Find where the given text appears and provide that cell's center as [X, Y] coordinate. 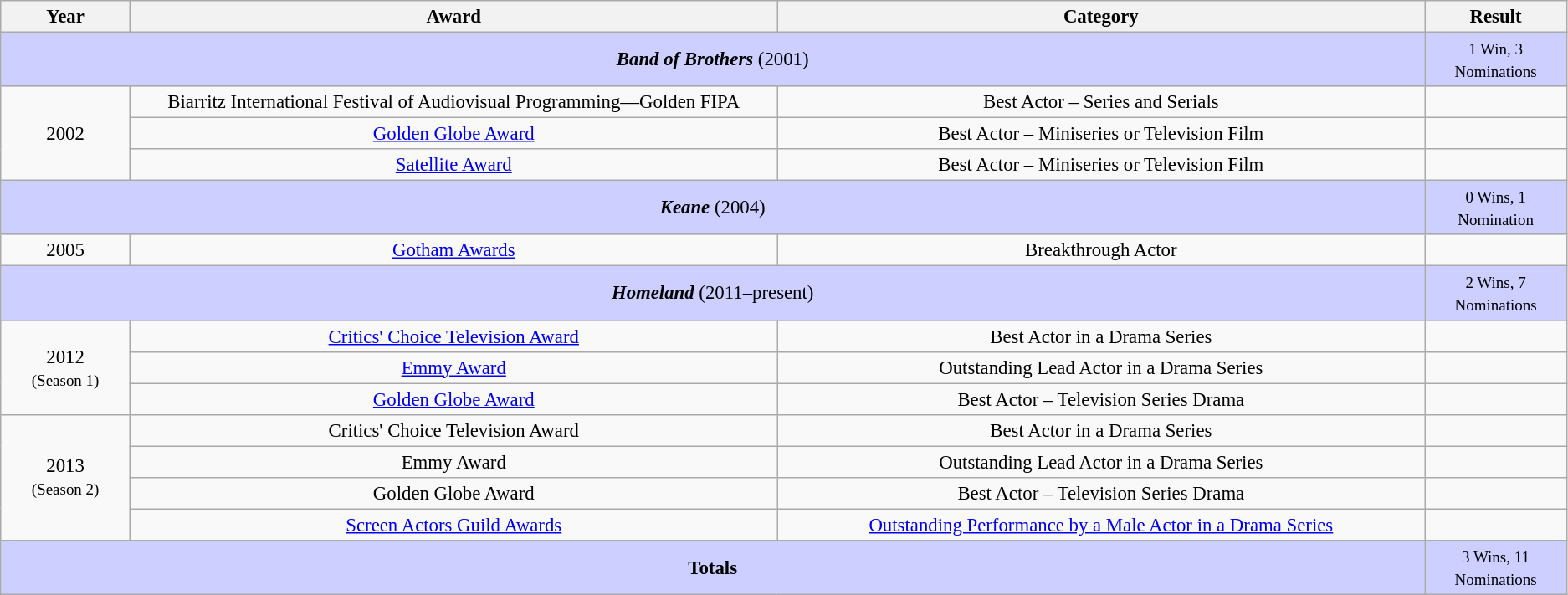
Homeland (2011–present) [713, 293]
2002 [65, 134]
Gotham Awards [453, 250]
Category [1101, 17]
1 Win, 3 Nominations [1496, 60]
2012(Season 1) [65, 368]
Breakthrough Actor [1101, 250]
2 Wins, 7 Nominations [1496, 293]
Satellite Award [453, 165]
3 Wins, 11 Nominations [1496, 567]
Best Actor – Series and Serials [1101, 102]
Biarritz International Festival of Audiovisual Programming—Golden FIPA [453, 102]
Year [65, 17]
2005 [65, 250]
Totals [713, 567]
2013(Season 2) [65, 477]
Keane (2004) [713, 208]
Screen Actors Guild Awards [453, 525]
Band of Brothers (2001) [713, 60]
Outstanding Performance by a Male Actor in a Drama Series [1101, 525]
Award [453, 17]
0 Wins, 1 Nomination [1496, 208]
Result [1496, 17]
